Search for the cell housing the specified text and yield its [X, Y] center coordinate. 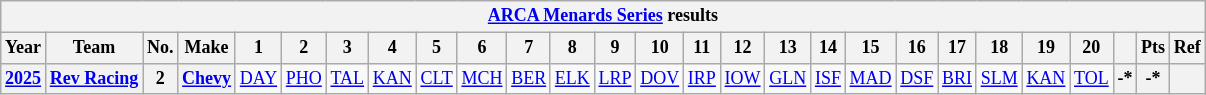
Rev Racing [94, 78]
LRP [615, 78]
ISF [828, 78]
13 [788, 48]
17 [958, 48]
14 [828, 48]
8 [572, 48]
5 [436, 48]
ELK [572, 78]
TOL [1092, 78]
16 [917, 48]
15 [870, 48]
MCH [482, 78]
BRI [958, 78]
12 [742, 48]
GLN [788, 78]
Team [94, 48]
DAY [258, 78]
TAL [347, 78]
19 [1046, 48]
MAD [870, 78]
2025 [24, 78]
Ref [1187, 48]
BER [529, 78]
ARCA Menards Series results [603, 16]
1 [258, 48]
4 [392, 48]
10 [660, 48]
DOV [660, 78]
IRP [702, 78]
Chevy [207, 78]
Year [24, 48]
9 [615, 48]
11 [702, 48]
SLM [999, 78]
CLT [436, 78]
Pts [1154, 48]
7 [529, 48]
6 [482, 48]
18 [999, 48]
20 [1092, 48]
No. [160, 48]
DSF [917, 78]
IOW [742, 78]
3 [347, 48]
PHO [304, 78]
Make [207, 48]
